From the cell containing the given text, extract its center point as [X, Y] coordinate. 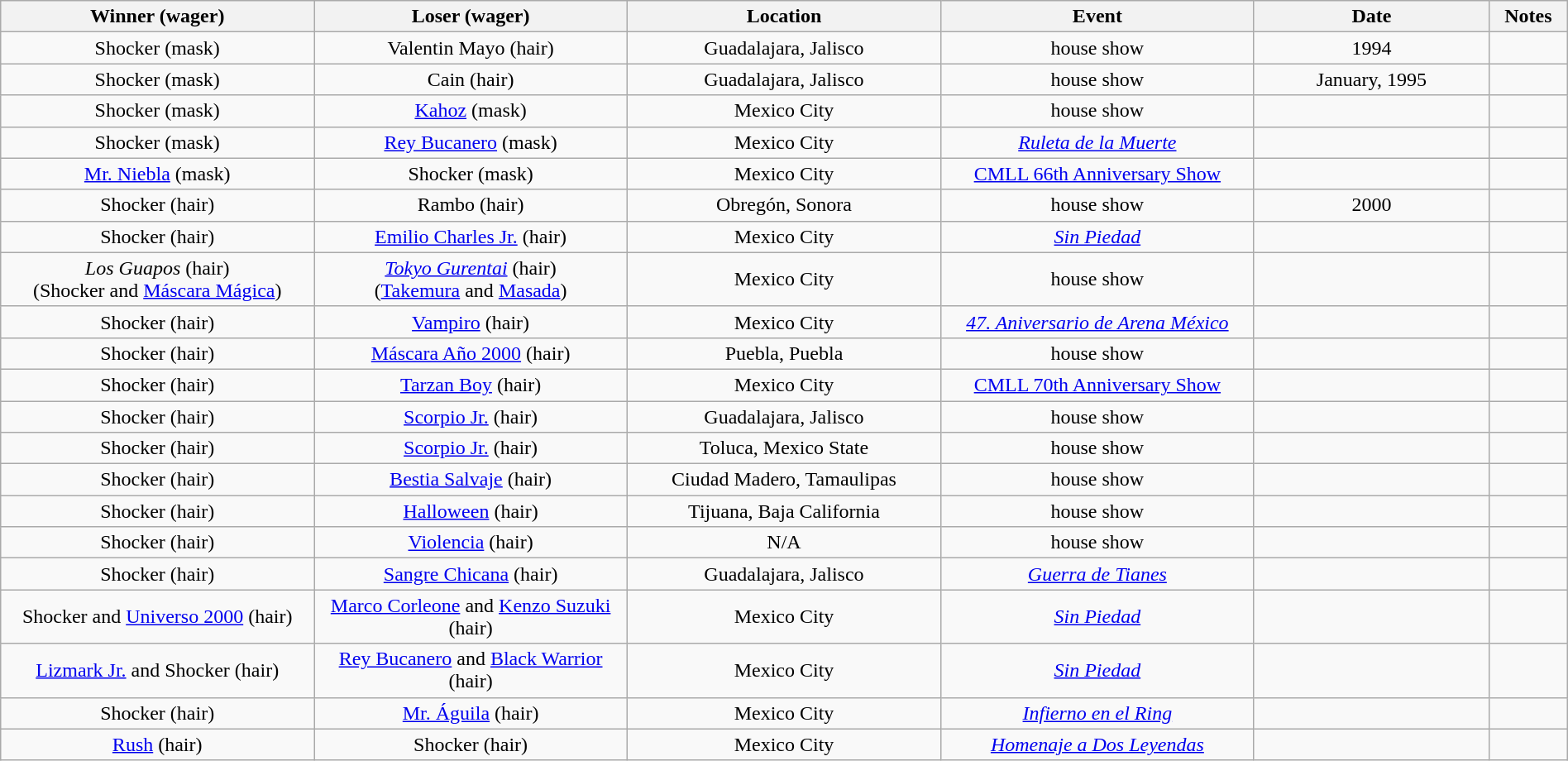
Halloween (hair) [471, 511]
Obregón, Sonora [784, 205]
Lizmark Jr. and Shocker (hair) [157, 670]
Guerra de Tianes [1097, 574]
Tijuana, Baja California [784, 511]
Marco Corleone and Kenzo Suzuki (hair) [471, 617]
Infierno en el Ring [1097, 713]
Date [1371, 17]
Homenaje a Dos Leyendas [1097, 744]
January, 1995 [1371, 79]
Rush (hair) [157, 744]
Event [1097, 17]
Rey Bucanero (mask) [471, 142]
CMLL 70th Anniversary Show [1097, 385]
1994 [1371, 48]
47. Aniversario de Arena México [1097, 322]
Los Guapos (hair) (Shocker and Máscara Mágica) [157, 280]
N/A [784, 543]
Tarzan Boy (hair) [471, 385]
Loser (wager) [471, 17]
Shocker and Universo 2000 (hair) [157, 617]
Tokyo Gurentai (hair) (Takemura and Masada) [471, 280]
Kahoz (mask) [471, 111]
Sangre Chicana (hair) [471, 574]
Winner (wager) [157, 17]
Vampiro (hair) [471, 322]
Rey Bucanero and Black Warrior (hair) [471, 670]
Emilio Charles Jr. (hair) [471, 237]
Rambo (hair) [471, 205]
Máscara Año 2000 (hair) [471, 353]
Notes [1528, 17]
Location [784, 17]
Ciudad Madero, Tamaulipas [784, 480]
Cain (hair) [471, 79]
Ruleta de la Muerte [1097, 142]
Bestia Salvaje (hair) [471, 480]
Valentin Mayo (hair) [471, 48]
Mr. Águila (hair) [471, 713]
Toluca, Mexico State [784, 448]
Mr. Niebla (mask) [157, 174]
CMLL 66th Anniversary Show [1097, 174]
Puebla, Puebla [784, 353]
Violencia (hair) [471, 543]
2000 [1371, 205]
